Output the [X, Y] coordinate of the center of the cell containing the given text.  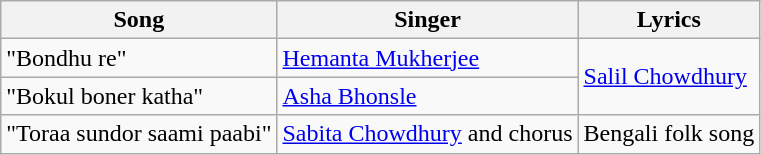
Asha Bhonsle [428, 96]
Salil Chowdhury [669, 77]
Sabita Chowdhury and chorus [428, 134]
Lyrics [669, 20]
Bengali folk song [669, 134]
"Toraa sundor saami paabi" [139, 134]
Singer [428, 20]
Song [139, 20]
Hemanta Mukherjee [428, 58]
"Bondhu re" [139, 58]
"Bokul boner katha" [139, 96]
